Search for the cell housing the specified text and yield its (x, y) center coordinate. 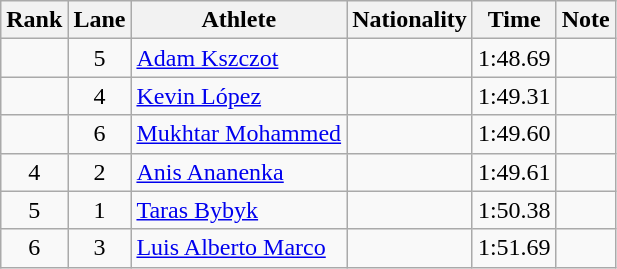
Rank (34, 20)
Lane (100, 20)
Kevin López (239, 96)
Mukhtar Mohammed (239, 134)
3 (100, 248)
Anis Ananenka (239, 172)
2 (100, 172)
Nationality (410, 20)
1:49.60 (514, 134)
1:49.61 (514, 172)
1 (100, 210)
Luis Alberto Marco (239, 248)
Time (514, 20)
Adam Kszczot (239, 58)
Athlete (239, 20)
1:50.38 (514, 210)
1:49.31 (514, 96)
Note (586, 20)
1:51.69 (514, 248)
1:48.69 (514, 58)
Taras Bybyk (239, 210)
